Output the (x, y) coordinate of the center of the cell containing the given text.  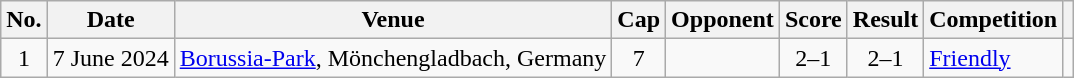
Opponent (723, 20)
Friendly (994, 58)
Result (885, 20)
Competition (994, 20)
Date (110, 20)
1 (24, 58)
Score (813, 20)
7 June 2024 (110, 58)
No. (24, 20)
Borussia-Park, Mönchengladbach, Germany (393, 58)
Venue (393, 20)
7 (639, 58)
Cap (639, 20)
